Extract the [x, y] coordinate from the center of the cell holding the provided text.  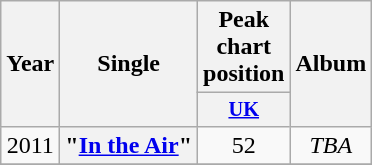
Single [129, 64]
52 [244, 145]
"In the Air" [129, 145]
UK [244, 110]
2011 [30, 145]
Peak chart position [244, 47]
TBA [331, 145]
Year [30, 64]
Album [331, 64]
